Return [x, y] of the center of cell containing provided text 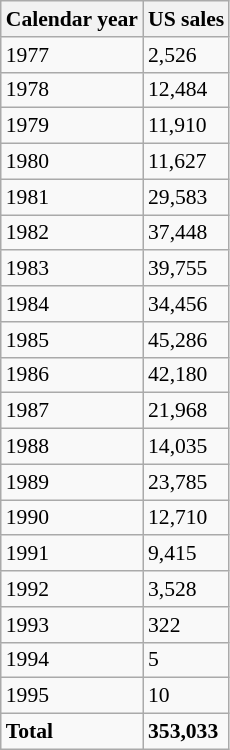
29,583 [186, 197]
37,448 [186, 233]
3,528 [186, 589]
39,755 [186, 269]
23,785 [186, 482]
1993 [72, 625]
1994 [72, 660]
5 [186, 660]
1991 [72, 554]
1992 [72, 589]
1988 [72, 447]
1986 [72, 375]
Total [72, 732]
US sales [186, 19]
1978 [72, 90]
1980 [72, 162]
353,033 [186, 732]
1982 [72, 233]
1984 [72, 304]
14,035 [186, 447]
2,526 [186, 55]
1985 [72, 340]
1983 [72, 269]
21,968 [186, 411]
1989 [72, 482]
1979 [72, 126]
42,180 [186, 375]
34,456 [186, 304]
1987 [72, 411]
Calendar year [72, 19]
9,415 [186, 554]
11,910 [186, 126]
12,484 [186, 90]
12,710 [186, 518]
1981 [72, 197]
10 [186, 696]
45,286 [186, 340]
11,627 [186, 162]
1990 [72, 518]
1995 [72, 696]
1977 [72, 55]
322 [186, 625]
